Locate the cell with the specified text and output its (X, Y) center coordinate. 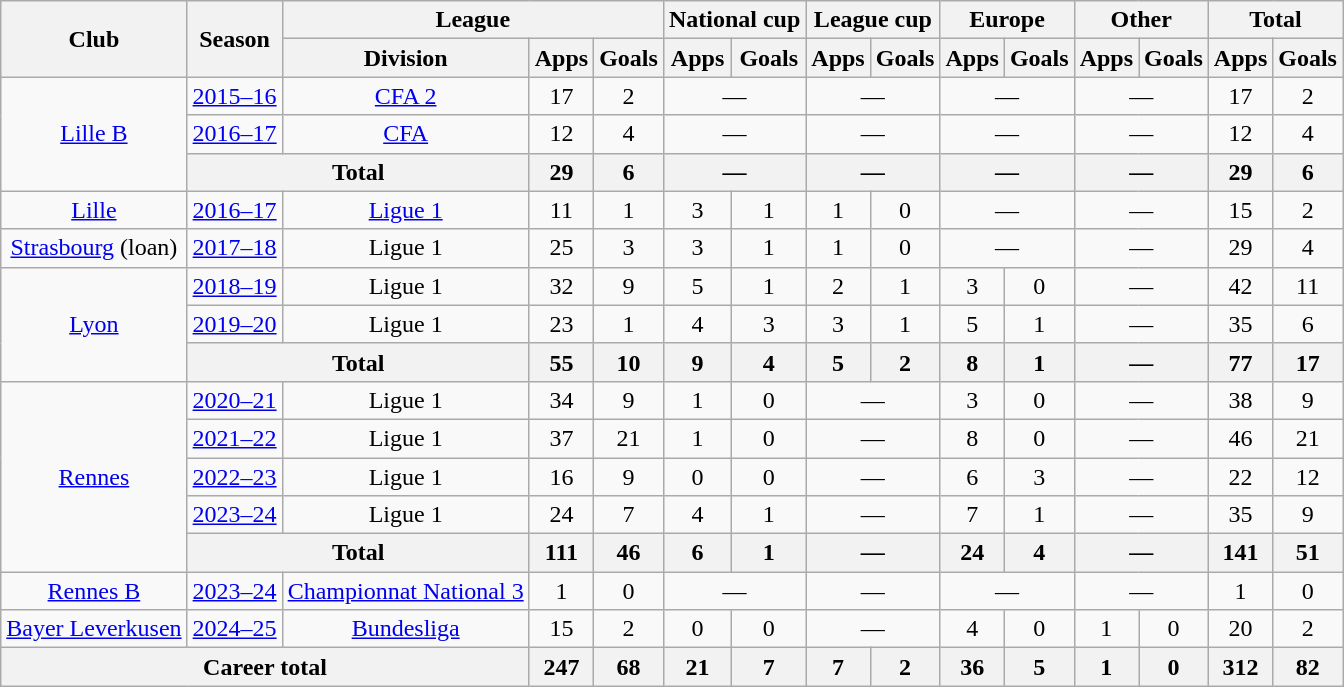
32 (561, 286)
Rennes B (94, 591)
Division (406, 58)
34 (561, 400)
Lille B (94, 134)
Championnat National 3 (406, 591)
10 (629, 362)
2015–16 (234, 96)
Career total (265, 667)
42 (1240, 286)
Lyon (94, 324)
20 (1240, 629)
2020–21 (234, 400)
League (472, 20)
38 (1240, 400)
2021–22 (234, 438)
2019–20 (234, 324)
2017–18 (234, 248)
2022–23 (234, 477)
Bundesliga (406, 629)
51 (1308, 553)
111 (561, 553)
Rennes (94, 476)
82 (1308, 667)
23 (561, 324)
22 (1240, 477)
2018–19 (234, 286)
247 (561, 667)
68 (629, 667)
Season (234, 39)
League cup (873, 20)
Lille (94, 210)
312 (1240, 667)
36 (972, 667)
Europe (1007, 20)
CFA (406, 134)
25 (561, 248)
2024–25 (234, 629)
Strasbourg (loan) (94, 248)
Other (1141, 20)
37 (561, 438)
Club (94, 39)
National cup (734, 20)
CFA 2 (406, 96)
77 (1240, 362)
16 (561, 477)
Bayer Leverkusen (94, 629)
55 (561, 362)
141 (1240, 553)
